Output the (x, y) coordinate of the center of the cell containing the given text.  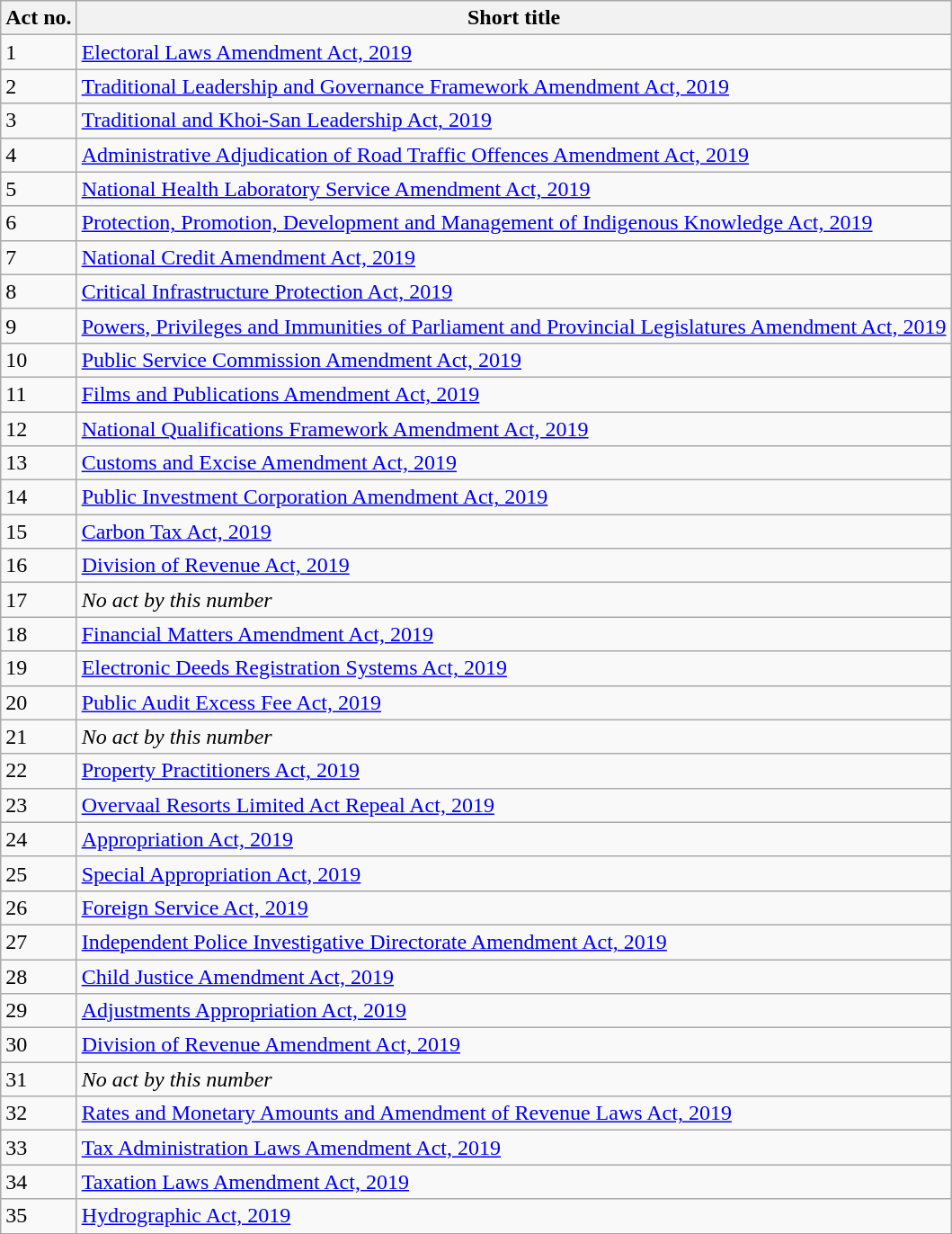
29 (39, 1011)
National Health Laboratory Service Amendment Act, 2019 (514, 189)
Electoral Laws Amendment Act, 2019 (514, 52)
Act no. (39, 18)
31 (39, 1079)
18 (39, 634)
Appropriation Act, 2019 (514, 839)
12 (39, 429)
30 (39, 1045)
Public Audit Excess Fee Act, 2019 (514, 702)
Administrative Adjudication of Road Traffic Offences Amendment Act, 2019 (514, 155)
5 (39, 189)
Hydrographic Act, 2019 (514, 1216)
Foreign Service Act, 2019 (514, 908)
6 (39, 223)
13 (39, 463)
Critical Infrastructure Protection Act, 2019 (514, 291)
National Qualifications Framework Amendment Act, 2019 (514, 429)
Tax Administration Laws Amendment Act, 2019 (514, 1148)
Traditional and Khoi-San Leadership Act, 2019 (514, 121)
Protection, Promotion, Development and Management of Indigenous Knowledge Act, 2019 (514, 223)
7 (39, 257)
Powers, Privileges and Immunities of Parliament and Provincial Legislatures Amendment Act, 2019 (514, 326)
15 (39, 532)
Carbon Tax Act, 2019 (514, 532)
Traditional Leadership and Governance Framework Amendment Act, 2019 (514, 86)
Division of Revenue Act, 2019 (514, 566)
Electronic Deeds Registration Systems Act, 2019 (514, 668)
17 (39, 600)
26 (39, 908)
1 (39, 52)
23 (39, 805)
Taxation Laws Amendment Act, 2019 (514, 1182)
Public Investment Corporation Amendment Act, 2019 (514, 497)
19 (39, 668)
14 (39, 497)
Property Practitioners Act, 2019 (514, 771)
Special Appropriation Act, 2019 (514, 873)
35 (39, 1216)
33 (39, 1148)
Division of Revenue Amendment Act, 2019 (514, 1045)
11 (39, 394)
National Credit Amendment Act, 2019 (514, 257)
4 (39, 155)
21 (39, 737)
Short title (514, 18)
34 (39, 1182)
Customs and Excise Amendment Act, 2019 (514, 463)
27 (39, 942)
Independent Police Investigative Directorate Amendment Act, 2019 (514, 942)
Child Justice Amendment Act, 2019 (514, 976)
22 (39, 771)
28 (39, 976)
Adjustments Appropriation Act, 2019 (514, 1011)
Financial Matters Amendment Act, 2019 (514, 634)
9 (39, 326)
25 (39, 873)
16 (39, 566)
Rates and Monetary Amounts and Amendment of Revenue Laws Act, 2019 (514, 1113)
2 (39, 86)
Films and Publications Amendment Act, 2019 (514, 394)
8 (39, 291)
Overvaal Resorts Limited Act Repeal Act, 2019 (514, 805)
Public Service Commission Amendment Act, 2019 (514, 360)
20 (39, 702)
3 (39, 121)
24 (39, 839)
32 (39, 1113)
10 (39, 360)
